From the cell containing the given text, extract its center point as (X, Y) coordinate. 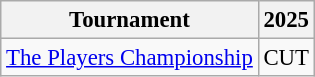
CUT (286, 58)
2025 (286, 20)
Tournament (130, 20)
The Players Championship (130, 58)
